Extract the (X, Y) coordinate from the center of the cell holding the provided text.  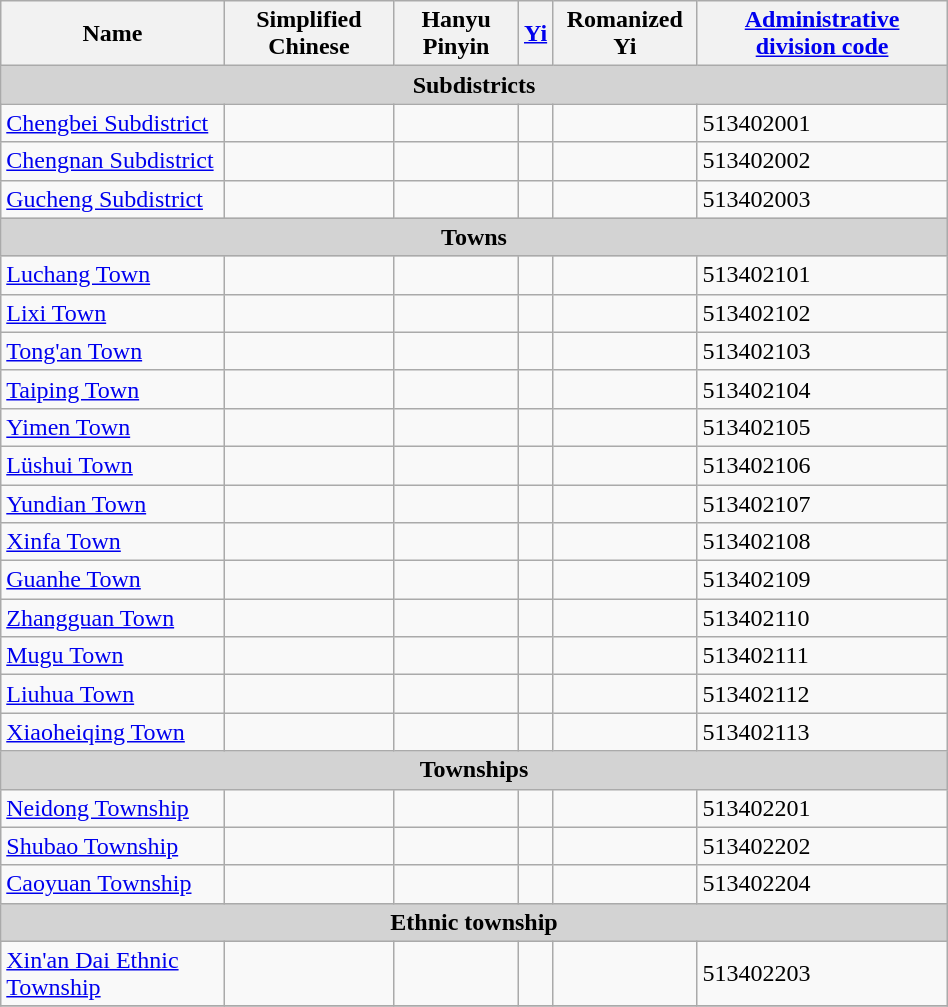
513402201 (822, 808)
Subdistricts (474, 85)
Xin'an Dai Ethnic Township (112, 974)
513402112 (822, 694)
Xinfa Town (112, 542)
Xiaoheiqing Town (112, 732)
Gucheng Subdistrict (112, 199)
Liuhua Town (112, 694)
Tong'an Town (112, 351)
Zhangguan Town (112, 618)
513402202 (822, 846)
Name (112, 34)
Hanyu Pinyin (456, 34)
513402106 (822, 465)
513402103 (822, 351)
Yimen Town (112, 427)
513402108 (822, 542)
513402203 (822, 974)
513402105 (822, 427)
Luchang Town (112, 275)
513402111 (822, 656)
Taiping Town (112, 389)
513402001 (822, 123)
Administrative division code (822, 34)
513402113 (822, 732)
513402104 (822, 389)
513402002 (822, 161)
513402107 (822, 503)
513402109 (822, 580)
513402003 (822, 199)
Simplified Chinese (309, 34)
513402204 (822, 884)
Shubao Township (112, 846)
Towns (474, 237)
513402110 (822, 618)
Yundian Town (112, 503)
Yi (535, 34)
Chengbei Subdistrict (112, 123)
Caoyuan Township (112, 884)
Neidong Township (112, 808)
Ethnic township (474, 922)
Mugu Town (112, 656)
Romanized Yi (625, 34)
Guanhe Town (112, 580)
Lixi Town (112, 313)
513402102 (822, 313)
Townships (474, 770)
Lüshui Town (112, 465)
Chengnan Subdistrict (112, 161)
513402101 (822, 275)
